For the text-containing cell, return its midpoint in (X, Y) coordinate format. 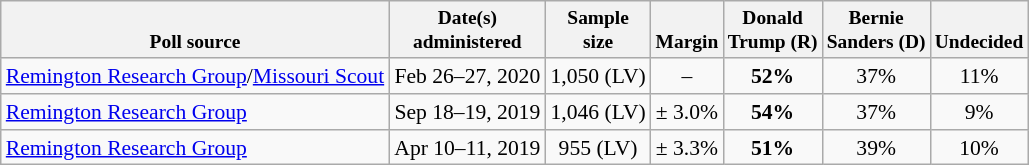
Poll source (195, 30)
Sep 18–19, 2019 (467, 112)
Remington Research Group/Missouri Scout (195, 76)
DonaldTrump (R) (772, 30)
54% (772, 112)
– (687, 76)
Feb 26–27, 2020 (467, 76)
1,046 (LV) (598, 112)
Undecided (979, 30)
9% (979, 112)
52% (772, 76)
11% (979, 76)
Samplesize (598, 30)
BernieSanders (D) (876, 30)
Remington Research Group (195, 112)
1,050 (LV) (598, 76)
Date(s)administered (467, 30)
± 3.0% (687, 112)
Margin (687, 30)
